Return [X, Y] of the center of cell containing provided text 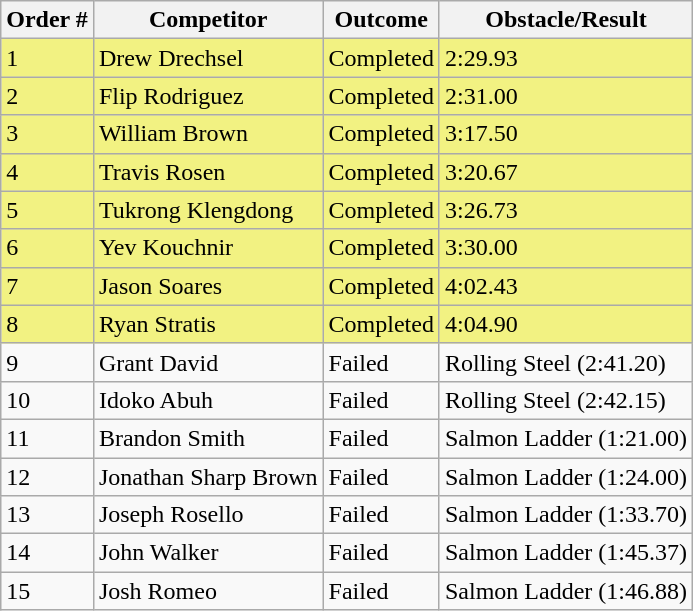
John Walker [208, 553]
Ryan Stratis [208, 324]
14 [48, 553]
7 [48, 286]
3:20.67 [566, 172]
William Brown [208, 134]
8 [48, 324]
Idoko Abuh [208, 400]
Brandon Smith [208, 438]
Flip Rodriguez [208, 96]
Josh Romeo [208, 591]
Rolling Steel (2:42.15) [566, 400]
Obstacle/Result [566, 20]
Salmon Ladder (1:21.00) [566, 438]
10 [48, 400]
Rolling Steel (2:41.20) [566, 362]
Salmon Ladder (1:33.70) [566, 515]
Competitor [208, 20]
9 [48, 362]
Jonathan Sharp Brown [208, 477]
2 [48, 96]
Salmon Ladder (1:46.88) [566, 591]
4:02.43 [566, 286]
2:29.93 [566, 58]
Grant David [208, 362]
Salmon Ladder (1:45.37) [566, 553]
2:31.00 [566, 96]
3 [48, 134]
12 [48, 477]
Joseph Rosello [208, 515]
Outcome [381, 20]
Jason Soares [208, 286]
5 [48, 210]
Yev Kouchnir [208, 248]
3:30.00 [566, 248]
11 [48, 438]
13 [48, 515]
1 [48, 58]
Tukrong Klengdong [208, 210]
4 [48, 172]
3:26.73 [566, 210]
15 [48, 591]
4:04.90 [566, 324]
3:17.50 [566, 134]
Order # [48, 20]
Salmon Ladder (1:24.00) [566, 477]
Travis Rosen [208, 172]
6 [48, 248]
Drew Drechsel [208, 58]
